From the cell containing the given text, extract its center point as (X, Y) coordinate. 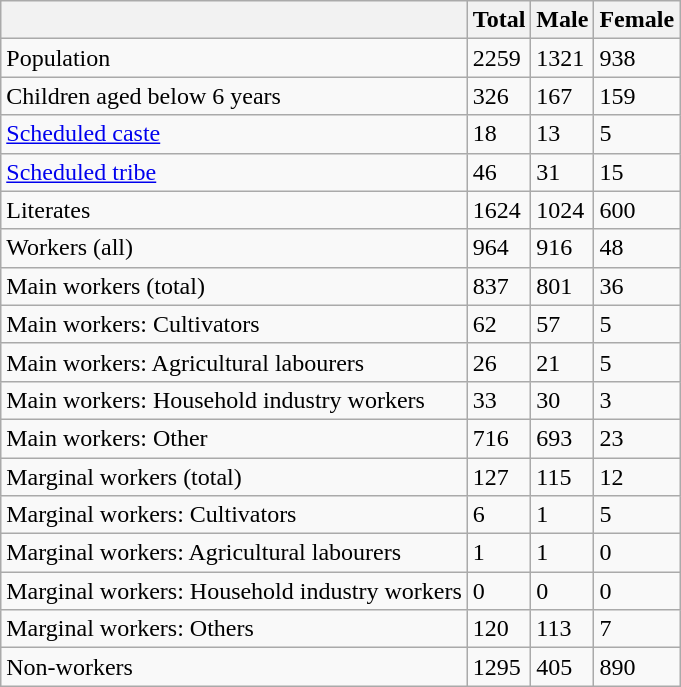
57 (562, 324)
1295 (499, 667)
30 (562, 400)
15 (637, 172)
Children aged below 6 years (234, 96)
62 (499, 324)
48 (637, 248)
Main workers: Other (234, 438)
159 (637, 96)
405 (562, 667)
Marginal workers: Others (234, 629)
Population (234, 58)
890 (637, 667)
Marginal workers: Household industry workers (234, 591)
33 (499, 400)
120 (499, 629)
Scheduled tribe (234, 172)
801 (562, 286)
Marginal workers: Cultivators (234, 515)
Scheduled caste (234, 134)
26 (499, 362)
837 (499, 286)
Main workers (total) (234, 286)
326 (499, 96)
Main workers: Agricultural labourers (234, 362)
12 (637, 477)
1024 (562, 210)
Main workers: Cultivators (234, 324)
Marginal workers (total) (234, 477)
6 (499, 515)
964 (499, 248)
Non-workers (234, 667)
Marginal workers: Agricultural labourers (234, 553)
916 (562, 248)
1321 (562, 58)
13 (562, 134)
127 (499, 477)
Workers (all) (234, 248)
21 (562, 362)
18 (499, 134)
36 (637, 286)
693 (562, 438)
Female (637, 20)
23 (637, 438)
600 (637, 210)
2259 (499, 58)
938 (637, 58)
Literates (234, 210)
167 (562, 96)
115 (562, 477)
Male (562, 20)
31 (562, 172)
7 (637, 629)
46 (499, 172)
Total (499, 20)
113 (562, 629)
Main workers: Household industry workers (234, 400)
3 (637, 400)
716 (499, 438)
1624 (499, 210)
